Determine the (x, y) coordinate at the center of the cell enclosing the given text.  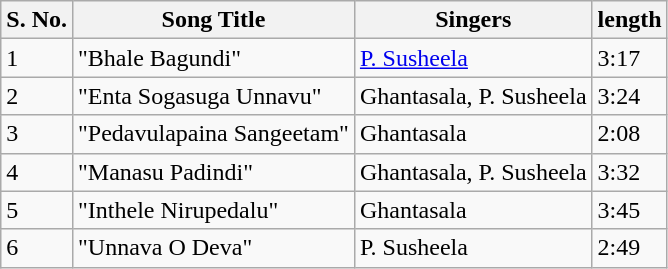
1 (37, 58)
5 (37, 210)
S. No. (37, 20)
"Inthele Nirupedalu" (213, 210)
"Pedavulapaina Sangeetam" (213, 134)
length (630, 20)
3:24 (630, 96)
2:08 (630, 134)
"Unnava O Deva" (213, 248)
"Bhale Bagundi" (213, 58)
"Enta Sogasuga Unnavu" (213, 96)
4 (37, 172)
2 (37, 96)
3:17 (630, 58)
3:32 (630, 172)
3 (37, 134)
Song Title (213, 20)
2:49 (630, 248)
3:45 (630, 210)
Singers (473, 20)
"Manasu Padindi" (213, 172)
6 (37, 248)
